Return (x, y) of the center of cell containing provided text 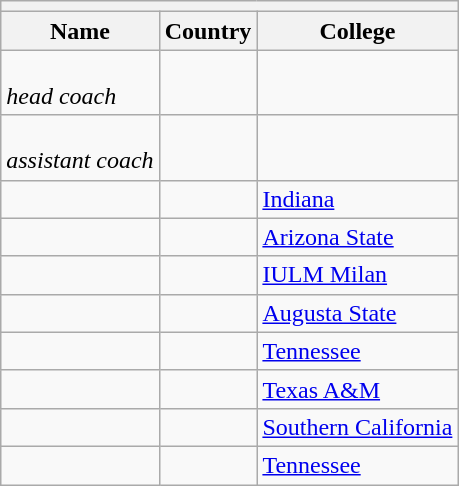
Name (80, 31)
assistant coach (80, 148)
Arizona State (358, 237)
Southern California (358, 427)
College (358, 31)
Texas A&M (358, 389)
Indiana (358, 199)
Country (208, 31)
IULM Milan (358, 275)
Augusta State (358, 313)
head coach (80, 82)
